Provide the [X, Y] coordinate of the cell's center where the given text is located.  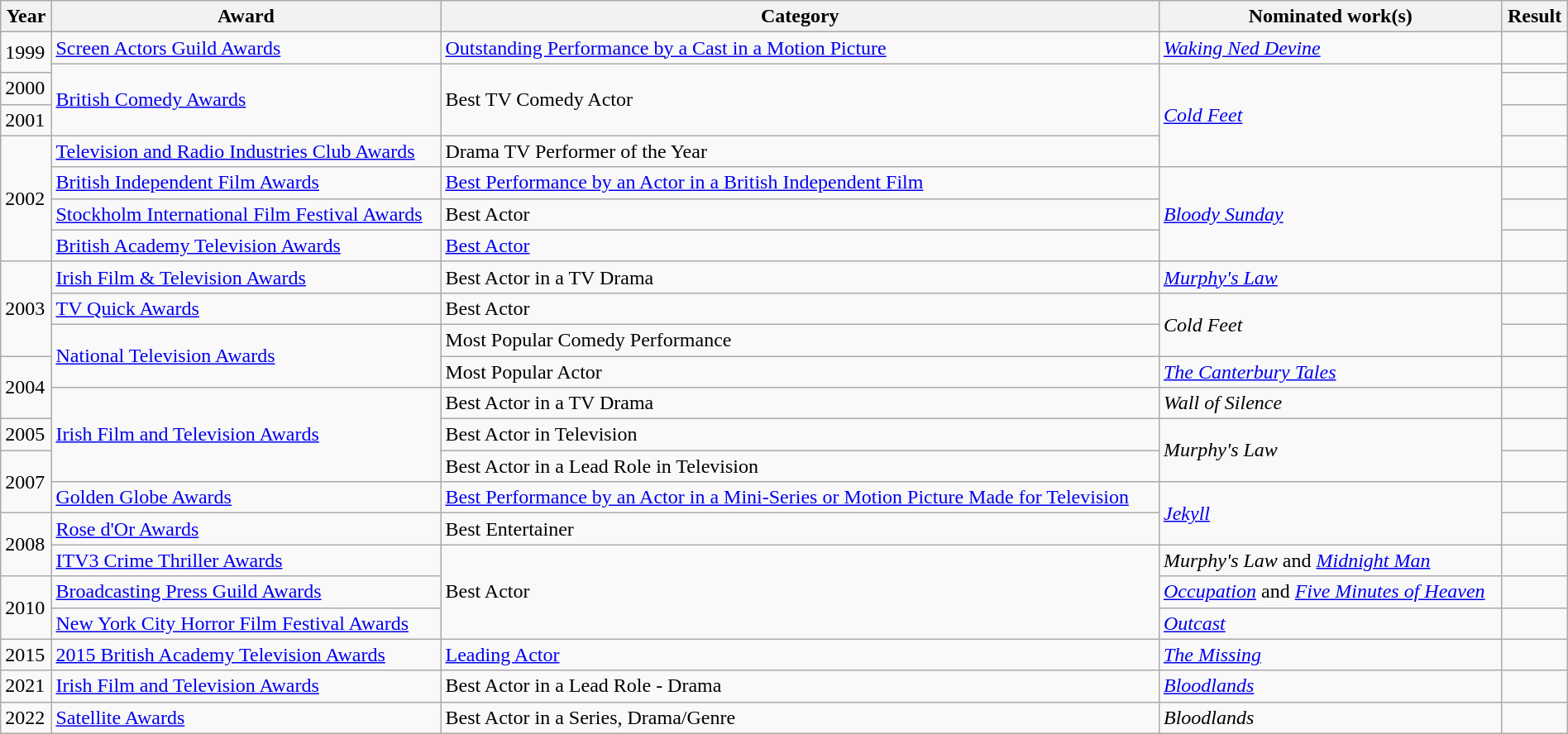
2001 [26, 120]
Satellite Awards [246, 717]
Occupation and Five Minutes of Heaven [1330, 592]
2007 [26, 482]
Golden Globe Awards [246, 498]
Jekyll [1330, 513]
Broadcasting Press Guild Awards [246, 592]
New York City Horror Film Festival Awards [246, 623]
Best Performance by an Actor in a Mini-Series or Motion Picture Made for Television [800, 498]
Stockholm International Film Festival Awards [246, 214]
British Comedy Awards [246, 99]
Best Actor in a Lead Role in Television [800, 466]
2008 [26, 545]
Wall of Silence [1330, 403]
Best Actor in Television [800, 435]
Bloody Sunday [1330, 214]
Outcast [1330, 623]
British Independent Film Awards [246, 183]
Best Entertainer [800, 529]
Most Popular Comedy Performance [800, 340]
Waking Ned Devine [1330, 48]
The Missing [1330, 655]
Best Actor in a Lead Role - Drama [800, 686]
Outstanding Performance by a Cast in a Motion Picture [800, 48]
2004 [26, 387]
2000 [26, 88]
British Academy Television Awards [246, 245]
Result [1535, 17]
The Canterbury Tales [1330, 371]
2005 [26, 435]
2015 [26, 655]
Drama TV Performer of the Year [800, 151]
Rose d'Or Awards [246, 529]
Category [800, 17]
2021 [26, 686]
National Television Awards [246, 355]
2003 [26, 308]
Most Popular Actor [800, 371]
2015 British Academy Television Awards [246, 655]
Nominated work(s) [1330, 17]
Award [246, 17]
Best Actor in a Series, Drama/Genre [800, 717]
2022 [26, 717]
Year [26, 17]
Leading Actor [800, 655]
TV Quick Awards [246, 308]
Best TV Comedy Actor [800, 99]
ITV3 Crime Thriller Awards [246, 560]
Television and Radio Industries Club Awards [246, 151]
Murphy's Law and Midnight Man [1330, 560]
2010 [26, 608]
1999 [26, 53]
Irish Film & Television Awards [246, 277]
2002 [26, 198]
Best Performance by an Actor in a British Independent Film [800, 183]
Screen Actors Guild Awards [246, 48]
